Return the (X, Y) coordinate for the center point of the cell that contains the specified text.  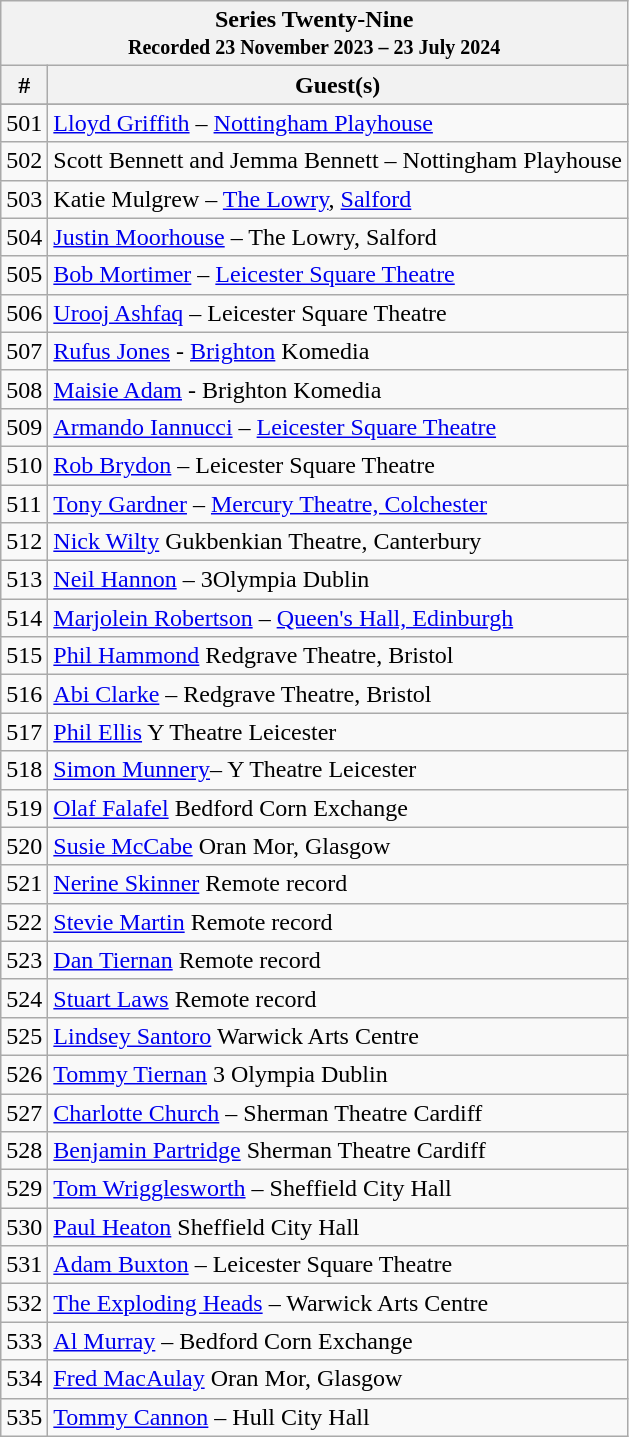
Rufus Jones - Brighton Komedia (338, 351)
Tom Wrigglesworth – Sheffield City Hall (338, 1189)
522 (24, 922)
504 (24, 237)
Phil Hammond Redgrave Theatre, Bristol (338, 656)
The Exploding Heads – Warwick Arts Centre (338, 1303)
Katie Mulgrew – The Lowry, Salford (338, 199)
520 (24, 846)
Benjamin Partridge Sherman Theatre Cardiff (338, 1151)
512 (24, 542)
525 (24, 1036)
526 (24, 1074)
535 (24, 1417)
508 (24, 389)
Charlotte Church – Sherman Theatre Cardiff (338, 1113)
Rob Brydon – Leicester Square Theatre (338, 465)
Nick Wilty Gukbenkian Theatre, Canterbury (338, 542)
519 (24, 808)
Olaf Falafel Bedford Corn Exchange (338, 808)
Bob Mortimer – Leicester Square Theatre (338, 275)
523 (24, 960)
Tommy Cannon – Hull City Hall (338, 1417)
Justin Moorhouse – The Lowry, Salford (338, 237)
509 (24, 427)
Lloyd Griffith – Nottingham Playhouse (338, 123)
505 (24, 275)
Tony Gardner – Mercury Theatre, Colchester (338, 503)
Dan Tiernan Remote record (338, 960)
531 (24, 1265)
534 (24, 1379)
Simon Munnery– Y Theatre Leicester (338, 770)
Susie McCabe Oran Mor, Glasgow (338, 846)
Maisie Adam - Brighton Komedia (338, 389)
Fred MacAulay Oran Mor, Glasgow (338, 1379)
Stevie Martin Remote record (338, 922)
Urooj Ashfaq – Leicester Square Theatre (338, 313)
Armando Iannucci – Leicester Square Theatre (338, 427)
532 (24, 1303)
501 (24, 123)
# (24, 85)
Al Murray – Bedford Corn Exchange (338, 1341)
521 (24, 884)
524 (24, 998)
533 (24, 1341)
530 (24, 1227)
527 (24, 1113)
Stuart Laws Remote record (338, 998)
Phil Ellis Y Theatre Leicester (338, 732)
528 (24, 1151)
Guest(s) (338, 85)
Paul Heaton Sheffield City Hall (338, 1227)
506 (24, 313)
Neil Hannon – 3Olympia Dublin (338, 580)
Lindsey Santoro Warwick Arts Centre (338, 1036)
Tommy Tiernan 3 Olympia Dublin (338, 1074)
515 (24, 656)
502 (24, 161)
Marjolein Robertson – Queen's Hall, Edinburgh (338, 618)
517 (24, 732)
Series Twenty-NineRecorded 23 November 2023 – 23 July 2024 (314, 34)
511 (24, 503)
529 (24, 1189)
518 (24, 770)
Abi Clarke – Redgrave Theatre, Bristol (338, 694)
503 (24, 199)
Scott Bennett and Jemma Bennett – Nottingham Playhouse (338, 161)
514 (24, 618)
510 (24, 465)
516 (24, 694)
Adam Buxton – Leicester Square Theatre (338, 1265)
513 (24, 580)
507 (24, 351)
Nerine Skinner Remote record (338, 884)
